Capture the cell that displays the provided text and extract its [X, Y] central coordinate. 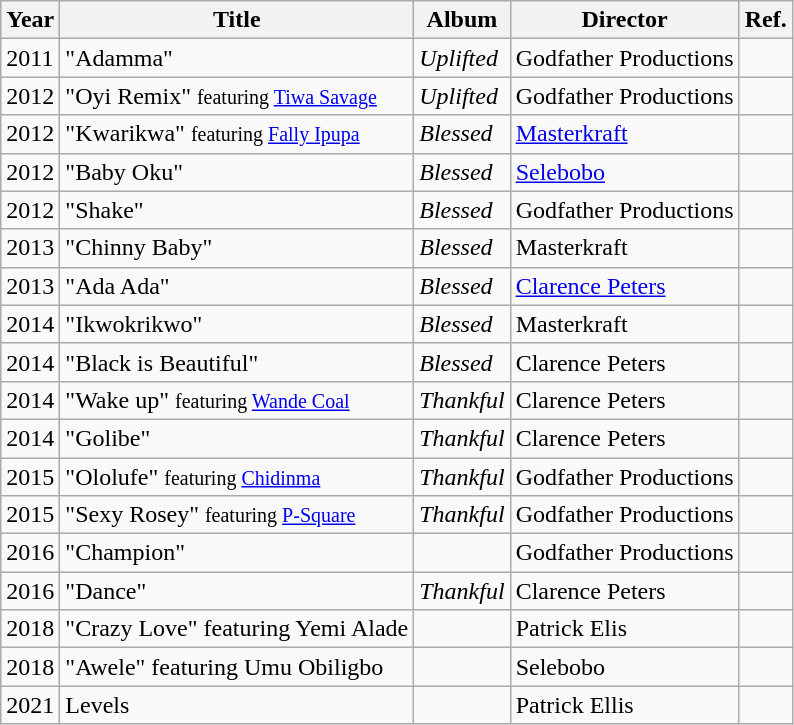
"Adamma" [237, 58]
"Golibe" [237, 438]
Patrick Elis [624, 629]
Year [30, 20]
Levels [237, 705]
"Dance" [237, 591]
Ref. [766, 20]
"Oyi Remix" featuring Tiwa Savage [237, 96]
"Ada Ada" [237, 286]
Title [237, 20]
"Ikwokrikwo" [237, 324]
"Black is Beautiful" [237, 362]
Director [624, 20]
"Crazy Love" featuring Yemi Alade [237, 629]
"Sexy Rosey" featuring P-Square [237, 515]
Patrick Ellis [624, 705]
Album [462, 20]
"Baby Oku" [237, 172]
2011 [30, 58]
"Awele" featuring Umu Obiligbo [237, 667]
"Chinny Baby" [237, 248]
"Wake up" featuring Wande Coal [237, 400]
2021 [30, 705]
"Kwarikwa" featuring Fally Ipupa [237, 134]
"Shake" [237, 210]
"Ololufe" featuring Chidinma [237, 477]
"Champion" [237, 553]
